Find where the given text appears and provide that cell's center as [X, Y] coordinate. 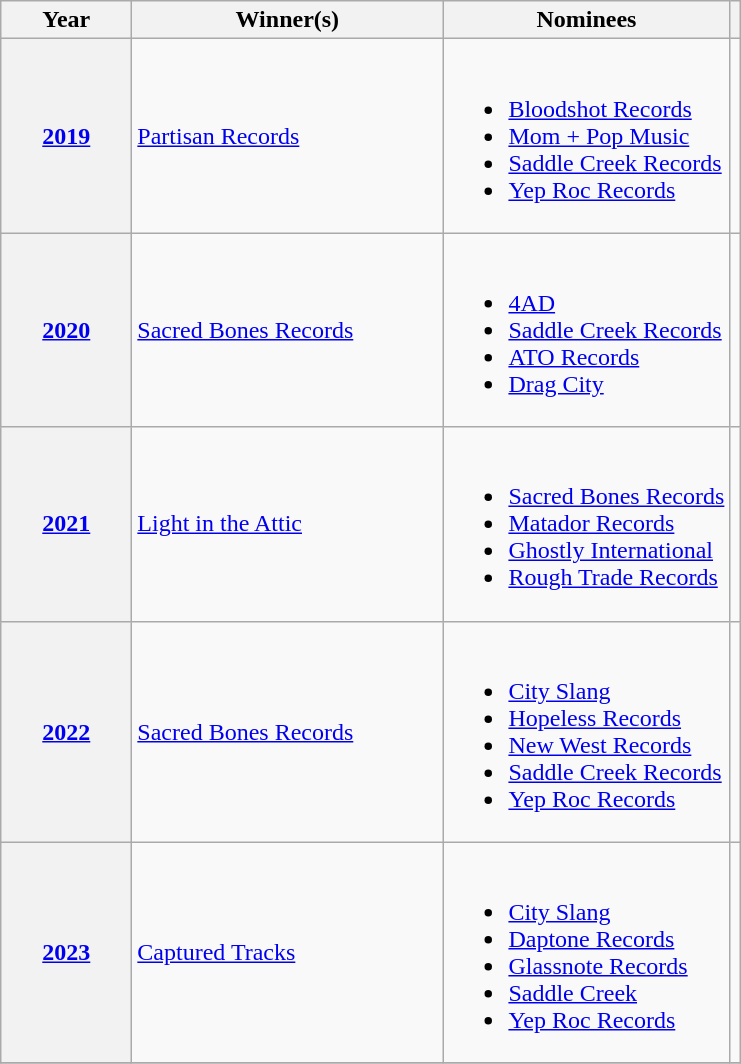
Captured Tracks [288, 952]
4ADSaddle Creek RecordsATO RecordsDrag City [586, 330]
Year [66, 20]
2021 [66, 524]
2020 [66, 330]
City SlangDaptone RecordsGlassnote RecordsSaddle CreekYep Roc Records [586, 952]
Partisan Records [288, 136]
Nominees [586, 20]
City SlangHopeless RecordsNew West RecordsSaddle Creek RecordsYep Roc Records [586, 732]
Bloodshot RecordsMom + Pop MusicSaddle Creek RecordsYep Roc Records [586, 136]
Winner(s) [288, 20]
2022 [66, 732]
Light in the Attic [288, 524]
Sacred Bones RecordsMatador RecordsGhostly InternationalRough Trade Records [586, 524]
2019 [66, 136]
2023 [66, 952]
